Capture the cell that displays the provided text and extract its (x, y) central coordinate. 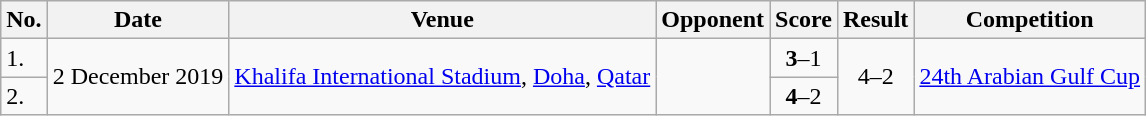
3–1 (804, 58)
24th Arabian Gulf Cup (1030, 77)
Competition (1030, 20)
No. (24, 20)
Result (875, 20)
1. (24, 58)
Date (138, 20)
Venue (442, 20)
2 December 2019 (138, 77)
Score (804, 20)
Khalifa International Stadium, Doha, Qatar (442, 77)
Opponent (713, 20)
2. (24, 96)
